Pinpoint the cell where the given text exists, returning its (x, y) midpoint coordinate. 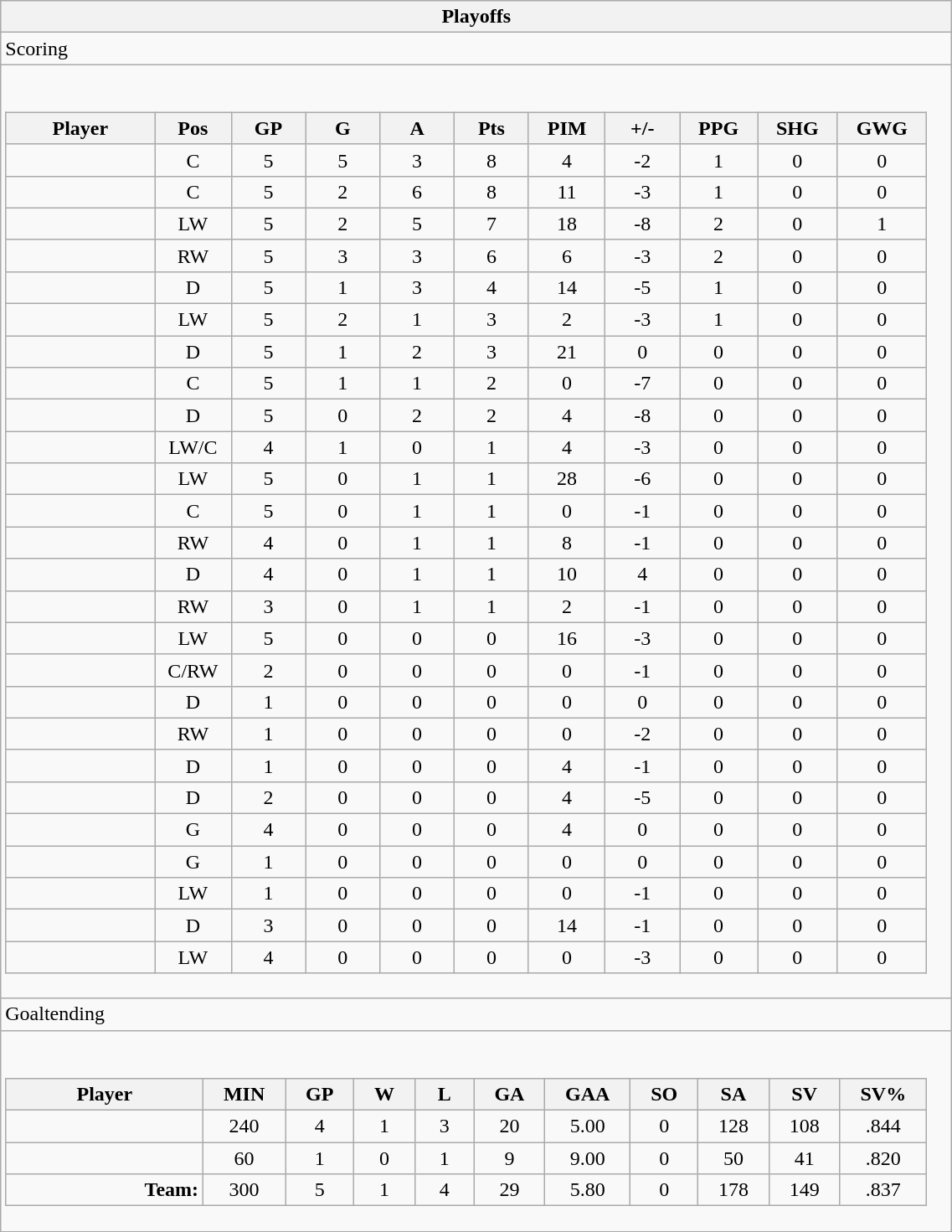
GA (509, 1094)
.837 (883, 1190)
29 (509, 1190)
MIN (244, 1094)
20 (509, 1126)
W (385, 1094)
5.80 (588, 1190)
9 (509, 1158)
-6 (643, 479)
21 (567, 352)
7 (491, 224)
GAA (588, 1094)
SV% (883, 1094)
-7 (643, 384)
LW/C (193, 447)
Team: (105, 1190)
GWG (882, 128)
5.00 (588, 1126)
Goaltending (476, 1014)
240 (244, 1126)
A (417, 128)
Scoring (476, 49)
SA (733, 1094)
16 (567, 638)
28 (567, 479)
60 (244, 1158)
149 (804, 1190)
SO (665, 1094)
+/- (643, 128)
18 (567, 224)
128 (733, 1126)
11 (567, 192)
300 (244, 1190)
SHG (798, 128)
50 (733, 1158)
Pts (491, 128)
Player MIN GP W L GA GAA SO SA SV SV% 240 4 1 3 20 5.00 0 128 108 .844 60 1 0 1 9 9.00 0 50 41 .820 Team: 300 5 1 4 29 5.80 0 178 149 .837 (476, 1131)
Pos (193, 128)
108 (804, 1126)
PPG (718, 128)
L (444, 1094)
Playoffs (476, 17)
C/RW (193, 670)
41 (804, 1158)
.844 (883, 1126)
.820 (883, 1158)
9.00 (588, 1158)
10 (567, 575)
SV (804, 1094)
178 (733, 1190)
PIM (567, 128)
